Capture the cell that displays the provided text and extract its (x, y) central coordinate. 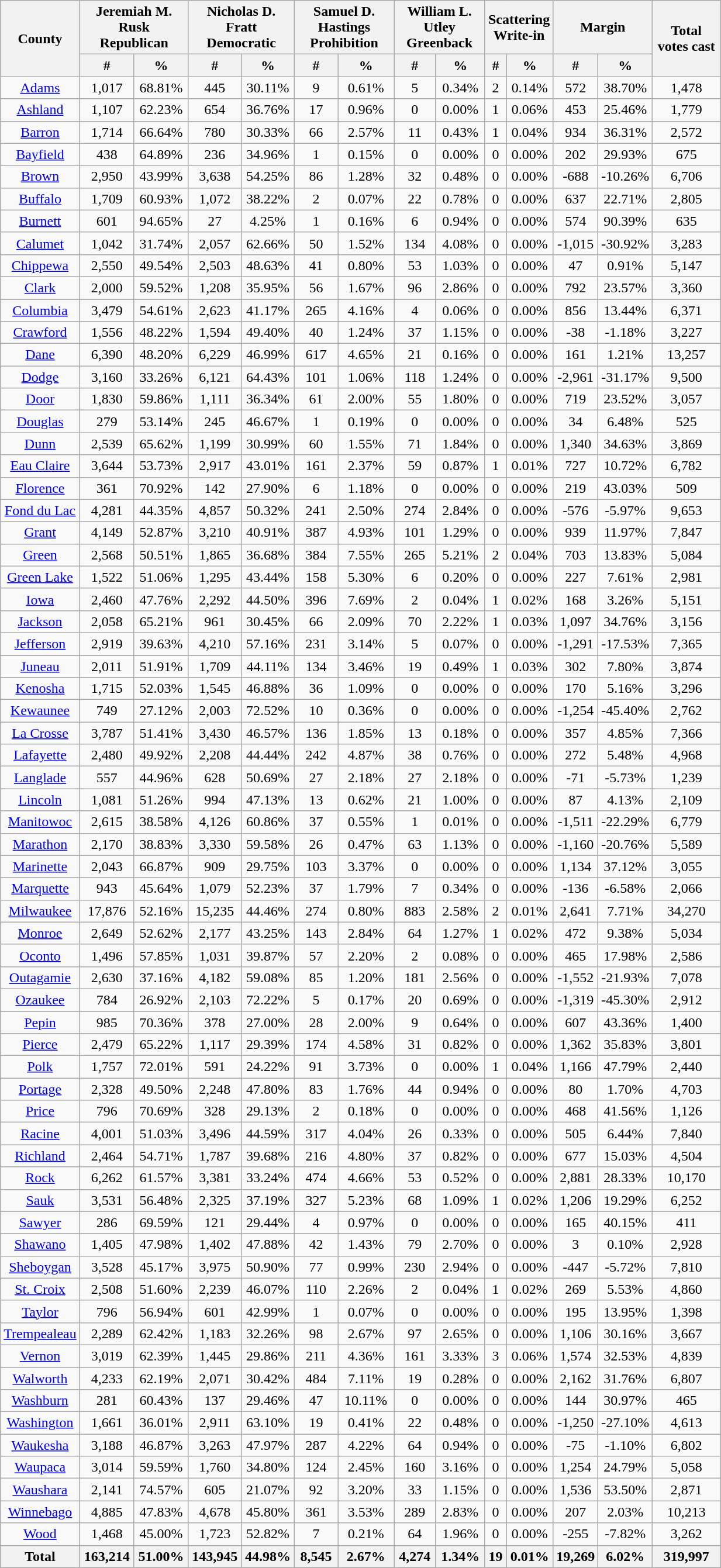
60 (316, 444)
1,594 (215, 333)
59.59% (161, 1467)
-1,511 (575, 822)
143,945 (215, 1556)
35.83% (626, 1045)
-31.17% (626, 377)
74.57% (161, 1490)
605 (215, 1490)
1,111 (215, 399)
4,860 (686, 1289)
4,857 (215, 510)
53.73% (161, 466)
5.21% (460, 555)
3.33% (460, 1356)
1.34% (460, 1556)
57 (316, 955)
780 (215, 132)
2,805 (686, 199)
32 (415, 177)
52.23% (268, 889)
1.29% (460, 533)
64.89% (161, 154)
62.42% (161, 1334)
0.55% (366, 822)
48.22% (161, 333)
4.85% (626, 733)
474 (316, 1178)
3,869 (686, 444)
1,478 (686, 88)
5.16% (626, 689)
4,968 (686, 755)
4,885 (106, 1512)
2,480 (106, 755)
4,504 (686, 1156)
Outagamie (40, 978)
2,550 (106, 265)
5.48% (626, 755)
33.24% (268, 1178)
509 (686, 488)
2.56% (460, 978)
71 (415, 444)
3,528 (106, 1267)
3.26% (626, 599)
6,807 (686, 1378)
-1,254 (575, 711)
0.17% (366, 1000)
27.00% (268, 1023)
31.76% (626, 1378)
7,078 (686, 978)
32.26% (268, 1334)
85 (316, 978)
-688 (575, 177)
19,269 (575, 1556)
7.61% (626, 577)
4.65% (366, 355)
0.33% (460, 1134)
Trempealeau (40, 1334)
51.06% (161, 577)
6,802 (686, 1445)
1.20% (366, 978)
2,177 (215, 933)
211 (316, 1356)
Racine (40, 1134)
Kewaunee (40, 711)
59.86% (161, 399)
2,162 (575, 1378)
3,381 (215, 1178)
1,126 (686, 1111)
36 (316, 689)
2,289 (106, 1334)
160 (415, 1467)
-20.76% (626, 844)
617 (316, 355)
3,156 (686, 621)
Waukesha (40, 1445)
6,779 (686, 822)
3,263 (215, 1445)
637 (575, 199)
36.01% (161, 1423)
63 (415, 844)
49.54% (161, 265)
-10.26% (626, 177)
2,109 (686, 800)
4,678 (215, 1512)
42 (316, 1245)
2.45% (366, 1467)
3.16% (460, 1467)
Buffalo (40, 199)
1.84% (460, 444)
64.43% (268, 377)
2,586 (686, 955)
60.93% (161, 199)
4,210 (215, 644)
-2,961 (575, 377)
5.53% (626, 1289)
34.96% (268, 154)
49.50% (161, 1089)
-7.82% (626, 1534)
103 (316, 866)
50.32% (268, 510)
29.46% (268, 1401)
281 (106, 1401)
30.11% (268, 88)
302 (575, 666)
3,210 (215, 533)
3,638 (215, 177)
Manitowoc (40, 822)
168 (575, 599)
7,366 (686, 733)
Jefferson (40, 644)
50.90% (268, 1267)
557 (106, 778)
47.98% (161, 1245)
Milwaukee (40, 911)
5.30% (366, 577)
52.82% (268, 1534)
50.69% (268, 778)
1,830 (106, 399)
-30.92% (626, 243)
289 (415, 1512)
52.03% (161, 689)
1,405 (106, 1245)
30.16% (626, 1334)
66.64% (161, 132)
70.36% (161, 1023)
24.79% (626, 1467)
49.92% (161, 755)
47.83% (161, 1512)
49.40% (268, 333)
0.64% (460, 1023)
1,574 (575, 1356)
2,141 (106, 1490)
-576 (575, 510)
-1,291 (575, 644)
505 (575, 1134)
34.80% (268, 1467)
1,206 (575, 1200)
1.03% (460, 265)
1,106 (575, 1334)
Marathon (40, 844)
Fond du Lac (40, 510)
7.55% (366, 555)
44.59% (268, 1134)
La Crosse (40, 733)
Burnett (40, 221)
635 (686, 221)
46.07% (268, 1289)
45.80% (268, 1512)
11 (415, 132)
7.71% (626, 911)
3.14% (366, 644)
3,160 (106, 377)
6.02% (626, 1556)
St. Croix (40, 1289)
29.75% (268, 866)
2,912 (686, 1000)
207 (575, 1512)
319,997 (686, 1556)
2,000 (106, 288)
Grant (40, 533)
34.76% (626, 621)
Margin (603, 27)
35.95% (268, 288)
961 (215, 621)
-45.30% (626, 1000)
27.12% (161, 711)
2,881 (575, 1178)
985 (106, 1023)
Kenosha (40, 689)
1.55% (366, 444)
62.23% (161, 110)
29.86% (268, 1356)
43.03% (626, 488)
396 (316, 599)
1.80% (460, 399)
0.36% (366, 711)
97 (415, 1334)
2,328 (106, 1089)
13,257 (686, 355)
1,757 (106, 1067)
Calumet (40, 243)
1,042 (106, 243)
30.97% (626, 1401)
5,151 (686, 599)
Crawford (40, 333)
-5.97% (626, 510)
-1,160 (575, 844)
43.99% (161, 177)
13.95% (626, 1311)
628 (215, 778)
1,715 (106, 689)
1.13% (460, 844)
3,283 (686, 243)
1,254 (575, 1467)
70.92% (161, 488)
170 (575, 689)
45.00% (161, 1534)
59.52% (161, 288)
32.53% (626, 1356)
230 (415, 1267)
37.16% (161, 978)
36.76% (268, 110)
2,568 (106, 555)
703 (575, 555)
47.76% (161, 599)
Sawyer (40, 1222)
William L. UtleyGreenback (440, 27)
0.61% (366, 88)
3,188 (106, 1445)
0.28% (460, 1378)
38.58% (161, 822)
245 (215, 422)
2.70% (460, 1245)
Clark (40, 288)
Total (40, 1556)
55 (415, 399)
4,126 (215, 822)
9,500 (686, 377)
5,147 (686, 265)
-1,250 (575, 1423)
8,545 (316, 1556)
2.58% (460, 911)
39.68% (268, 1156)
15,235 (215, 911)
4.58% (366, 1045)
2,503 (215, 265)
438 (106, 154)
4.87% (366, 755)
0.76% (460, 755)
3,644 (106, 466)
Iowa (40, 599)
Barron (40, 132)
Brown (40, 177)
27.90% (268, 488)
0.47% (366, 844)
3,296 (686, 689)
1,760 (215, 1467)
4.13% (626, 800)
110 (316, 1289)
94.65% (161, 221)
2,649 (106, 933)
2,917 (215, 466)
44.44% (268, 755)
Lafayette (40, 755)
1.00% (460, 800)
3,360 (686, 288)
Chippewa (40, 265)
29.93% (626, 154)
63.10% (268, 1423)
1,723 (215, 1534)
Jeremiah M. RuskRepublican (134, 27)
3,496 (215, 1134)
1,134 (575, 866)
59 (415, 466)
Florence (40, 488)
2.50% (366, 510)
79 (415, 1245)
Columbia (40, 310)
Waushara (40, 1490)
124 (316, 1467)
-71 (575, 778)
17 (316, 110)
143 (316, 933)
72.22% (268, 1000)
62.39% (161, 1356)
44.35% (161, 510)
1.18% (366, 488)
34,270 (686, 911)
2,762 (686, 711)
1,183 (215, 1334)
-5.73% (626, 778)
91 (316, 1067)
51.00% (161, 1556)
44.50% (268, 599)
1.06% (366, 377)
Nicholas D. FrattDemocratic (241, 27)
31 (415, 1045)
28 (316, 1023)
1.67% (366, 288)
0.14% (530, 88)
5,058 (686, 1467)
378 (215, 1023)
Dane (40, 355)
9.38% (626, 933)
3,227 (686, 333)
38.83% (161, 844)
4,274 (415, 1556)
45.64% (161, 889)
47.97% (268, 1445)
216 (316, 1156)
4.04% (366, 1134)
4,839 (686, 1356)
2.09% (366, 621)
6,371 (686, 310)
10.72% (626, 466)
44 (415, 1089)
3.46% (366, 666)
144 (575, 1401)
328 (215, 1111)
70.69% (161, 1111)
42.99% (268, 1311)
2,071 (215, 1378)
51.41% (161, 733)
2,623 (215, 310)
Vernon (40, 1356)
384 (316, 555)
3,787 (106, 733)
ScatteringWrite-in (519, 27)
4.93% (366, 533)
46.57% (268, 733)
1,400 (686, 1023)
1,496 (106, 955)
43.01% (268, 466)
2,464 (106, 1156)
4,233 (106, 1378)
30.33% (268, 132)
28.33% (626, 1178)
4,182 (215, 978)
41.56% (626, 1111)
195 (575, 1311)
Green (40, 555)
0.41% (366, 1423)
387 (316, 533)
40 (316, 333)
0.62% (366, 800)
675 (686, 154)
40.15% (626, 1222)
2,928 (686, 1245)
-6.58% (626, 889)
272 (575, 755)
3,874 (686, 666)
654 (215, 110)
54.61% (161, 310)
0.10% (626, 1245)
-1.10% (626, 1445)
2.57% (366, 132)
26.92% (161, 1000)
-21.93% (626, 978)
2,057 (215, 243)
-45.40% (626, 711)
36.34% (268, 399)
Lincoln (40, 800)
1.43% (366, 1245)
909 (215, 866)
2,208 (215, 755)
468 (575, 1111)
30.45% (268, 621)
65.21% (161, 621)
56 (316, 288)
2,003 (215, 711)
Juneau (40, 666)
13.83% (626, 555)
County (40, 39)
70 (415, 621)
Washington (40, 1423)
1.76% (366, 1089)
37.19% (268, 1200)
47.79% (626, 1067)
472 (575, 933)
11.97% (626, 533)
0.20% (460, 577)
227 (575, 577)
1,468 (106, 1534)
Winnebago (40, 1512)
51.60% (161, 1289)
2,871 (686, 1490)
0.52% (460, 1178)
5,589 (686, 844)
3,801 (686, 1045)
68.81% (161, 88)
57.16% (268, 644)
242 (316, 755)
2,572 (686, 132)
10,213 (686, 1512)
1,097 (575, 621)
Rock (40, 1178)
50.51% (161, 555)
0.87% (460, 466)
0.91% (626, 265)
44.96% (161, 778)
1,081 (106, 800)
30.42% (268, 1378)
2,919 (106, 644)
3,014 (106, 1467)
62.66% (268, 243)
10,170 (686, 1178)
7,840 (686, 1134)
61 (316, 399)
5.23% (366, 1200)
52.16% (161, 911)
1,522 (106, 577)
66.87% (161, 866)
1.27% (460, 933)
65.22% (161, 1045)
54.71% (161, 1156)
784 (106, 1000)
59.58% (268, 844)
-38 (575, 333)
2,239 (215, 1289)
934 (575, 132)
1,295 (215, 577)
22.71% (626, 199)
181 (415, 978)
19.29% (626, 1200)
33.26% (161, 377)
9,653 (686, 510)
46.67% (268, 422)
87 (575, 800)
3,019 (106, 1356)
0.97% (366, 1222)
2,248 (215, 1089)
749 (106, 711)
1.85% (366, 733)
53.14% (161, 422)
1,445 (215, 1356)
46.99% (268, 355)
39.63% (161, 644)
Marquette (40, 889)
236 (215, 154)
Pepin (40, 1023)
241 (316, 510)
47.13% (268, 800)
939 (575, 533)
2,011 (106, 666)
279 (106, 422)
-447 (575, 1267)
6,262 (106, 1178)
3,057 (686, 399)
-255 (575, 1534)
37.12% (626, 866)
30.99% (268, 444)
2.94% (460, 1267)
2,950 (106, 177)
Douglas (40, 422)
Sheboygan (40, 1267)
Shawano (40, 1245)
269 (575, 1289)
Marinette (40, 866)
317 (316, 1134)
46.88% (268, 689)
3,330 (215, 844)
6.48% (626, 422)
6,121 (215, 377)
4,281 (106, 510)
2.03% (626, 1512)
-136 (575, 889)
34 (575, 422)
90.39% (626, 221)
2,615 (106, 822)
36.31% (626, 132)
Bayfield (40, 154)
4,613 (686, 1423)
6,782 (686, 466)
40.91% (268, 533)
Adams (40, 88)
136 (316, 733)
453 (575, 110)
1.96% (460, 1534)
Dunn (40, 444)
2,508 (106, 1289)
2.20% (366, 955)
165 (575, 1222)
1,865 (215, 555)
61.57% (161, 1178)
34.63% (626, 444)
2,103 (215, 1000)
52.87% (161, 533)
77 (316, 1267)
484 (316, 1378)
3,430 (215, 733)
41 (316, 265)
83 (316, 1089)
41.17% (268, 310)
1.79% (366, 889)
1,017 (106, 88)
Ashland (40, 110)
7,365 (686, 644)
0.21% (366, 1534)
-1.18% (626, 333)
1.21% (626, 355)
7,847 (686, 533)
44.11% (268, 666)
4.08% (460, 243)
2,460 (106, 599)
51.26% (161, 800)
2.83% (460, 1512)
6.44% (626, 1134)
Ozaukee (40, 1000)
327 (316, 1200)
Dodge (40, 377)
56.94% (161, 1311)
51.03% (161, 1134)
1,556 (106, 333)
80 (575, 1089)
0.49% (460, 666)
15.03% (626, 1156)
Oconto (40, 955)
-75 (575, 1445)
2,325 (215, 1200)
2,043 (106, 866)
13.44% (626, 310)
10 (316, 711)
53.50% (626, 1490)
1,199 (215, 444)
54.25% (268, 177)
31.74% (161, 243)
65.62% (161, 444)
1,107 (106, 110)
3,262 (686, 1534)
38.22% (268, 199)
60.43% (161, 1401)
98 (316, 1334)
Richland (40, 1156)
29.13% (268, 1111)
23.57% (626, 288)
163,214 (106, 1556)
6,390 (106, 355)
43.25% (268, 933)
-1,319 (575, 1000)
3,531 (106, 1200)
4.22% (366, 1445)
52.62% (161, 933)
1,079 (215, 889)
59.08% (268, 978)
1.52% (366, 243)
137 (215, 1401)
202 (575, 154)
158 (316, 577)
0.78% (460, 199)
Jackson (40, 621)
-5.72% (626, 1267)
Wood (40, 1534)
1,031 (215, 955)
3.53% (366, 1512)
39.87% (268, 955)
57.85% (161, 955)
43.44% (268, 577)
Monroe (40, 933)
2,630 (106, 978)
2,058 (106, 621)
36.68% (268, 555)
20 (415, 1000)
72.52% (268, 711)
3.20% (366, 1490)
142 (215, 488)
Total votes cast (686, 39)
3,667 (686, 1334)
Green Lake (40, 577)
60.86% (268, 822)
7.80% (626, 666)
Polk (40, 1067)
4.80% (366, 1156)
68 (415, 1200)
792 (575, 288)
2,911 (215, 1423)
Eau Claire (40, 466)
1,362 (575, 1045)
1,239 (686, 778)
96 (415, 288)
0.19% (366, 422)
3.73% (366, 1067)
1,117 (215, 1045)
0.96% (366, 110)
Pierce (40, 1045)
38 (415, 755)
Washburn (40, 1401)
Taylor (40, 1311)
Door (40, 399)
445 (215, 88)
1,072 (215, 199)
525 (686, 422)
231 (316, 644)
4,703 (686, 1089)
0.15% (366, 154)
5,084 (686, 555)
3.37% (366, 866)
286 (106, 1222)
1.28% (366, 177)
607 (575, 1023)
4,149 (106, 533)
Langlade (40, 778)
121 (215, 1222)
994 (215, 800)
25.46% (626, 110)
23.52% (626, 399)
2.65% (460, 1334)
44.98% (268, 1556)
46.87% (161, 1445)
2.22% (460, 621)
4.36% (366, 1356)
174 (316, 1045)
719 (575, 399)
0.43% (460, 132)
2,292 (215, 599)
33 (415, 1490)
2,539 (106, 444)
2.37% (366, 466)
727 (575, 466)
6,252 (686, 1200)
411 (686, 1222)
2,981 (686, 577)
-22.29% (626, 822)
0.99% (366, 1267)
4.66% (366, 1178)
17,876 (106, 911)
1,208 (215, 288)
47.80% (268, 1089)
7.11% (366, 1378)
1,340 (575, 444)
-1,015 (575, 243)
2,440 (686, 1067)
17.98% (626, 955)
6,229 (215, 355)
4,001 (106, 1134)
1,402 (215, 1245)
51.91% (161, 666)
6,706 (686, 177)
1,787 (215, 1156)
86 (316, 177)
2,641 (575, 911)
10.11% (366, 1401)
69.59% (161, 1222)
5,034 (686, 933)
47.88% (268, 1245)
-27.10% (626, 1423)
1,779 (686, 110)
72.01% (161, 1067)
44.46% (268, 911)
Samuel D. HastingsProhibition (344, 27)
2.86% (460, 288)
29.39% (268, 1045)
943 (106, 889)
572 (575, 88)
Sauk (40, 1200)
92 (316, 1490)
4.25% (268, 221)
45.17% (161, 1267)
2.26% (366, 1289)
Waupaca (40, 1467)
0.69% (460, 1000)
118 (415, 377)
1,661 (106, 1423)
-17.53% (626, 644)
48.20% (161, 355)
1,166 (575, 1067)
591 (215, 1067)
883 (415, 911)
1,536 (575, 1490)
-1,552 (575, 978)
677 (575, 1156)
50 (316, 243)
1,398 (686, 1311)
7,810 (686, 1267)
Portage (40, 1089)
287 (316, 1445)
48.63% (268, 265)
7.69% (366, 599)
2,479 (106, 1045)
574 (575, 221)
1.70% (626, 1089)
24.22% (268, 1067)
29.44% (268, 1222)
43.36% (626, 1023)
0.08% (460, 955)
1,545 (215, 689)
3,975 (215, 1267)
Price (40, 1111)
2,066 (686, 889)
38.70% (626, 88)
56.48% (161, 1200)
1,714 (106, 132)
Walworth (40, 1378)
3,479 (106, 310)
357 (575, 733)
4.16% (366, 310)
21.07% (268, 1490)
856 (575, 310)
62.19% (161, 1378)
2,170 (106, 844)
3,055 (686, 866)
219 (575, 488)
